Scan for the cell matching the given text and deliver its [x, y] coordinate at center. 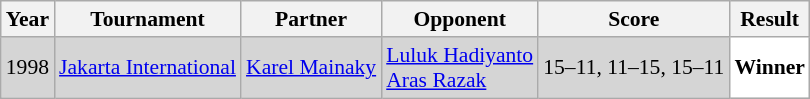
Winner [770, 68]
Result [770, 19]
Tournament [148, 19]
Karel Mainaky [311, 68]
Opponent [460, 19]
1998 [28, 68]
Partner [311, 19]
15–11, 11–15, 15–11 [634, 68]
Score [634, 19]
Year [28, 19]
Jakarta International [148, 68]
Luluk Hadiyanto Aras Razak [460, 68]
